Provide the (x, y) coordinate of the cell's center where the given text is located.  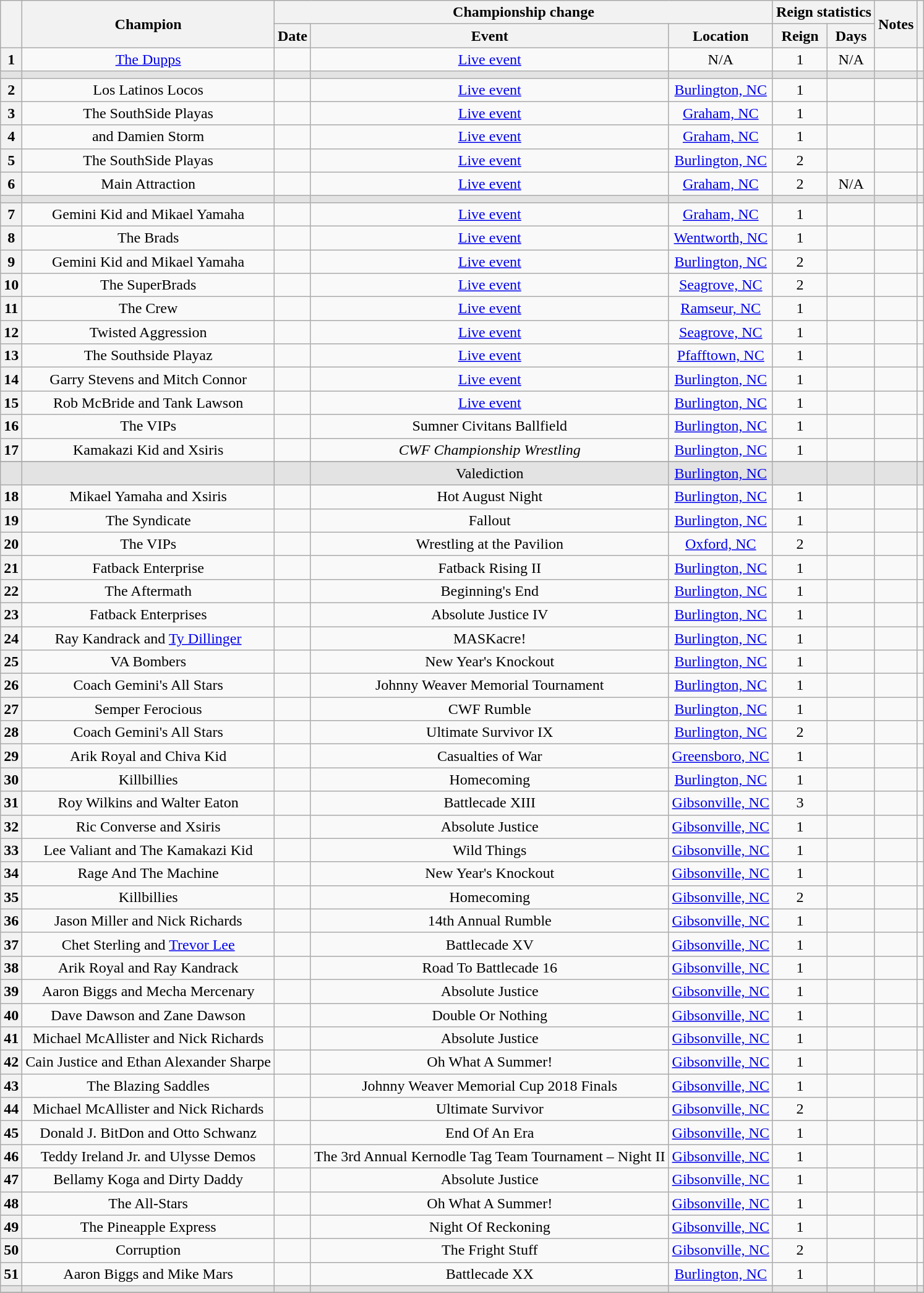
40 (11, 1015)
Ultimate Survivor IX (490, 732)
9 (11, 262)
18 (11, 497)
21 (11, 567)
Teddy Ireland Jr. and Ulysse Demos (148, 1156)
36 (11, 921)
Champion (148, 24)
Mikael Yamaha and Xsiris (148, 497)
The Brads (148, 238)
27 (11, 709)
The Syndicate (148, 520)
34 (11, 874)
28 (11, 732)
Location (721, 36)
41 (11, 1039)
37 (11, 944)
16 (11, 426)
Main Attraction (148, 184)
14th Annual Rumble (490, 921)
Garry Stevens and Mitch Connor (148, 379)
Aaron Biggs and Mecha Mercenary (148, 991)
8 (11, 238)
17 (11, 450)
46 (11, 1156)
33 (11, 850)
Donald J. BitDon and Otto Schwanz (148, 1133)
44 (11, 1109)
Chet Sterling and Trevor Lee (148, 944)
Reign (800, 36)
Ultimate Survivor (490, 1109)
The SuperBrads (148, 285)
Roy Wilkins and Walter Eaton (148, 803)
Double Or Nothing (490, 1015)
Battlecade XX (490, 1274)
Jason Miller and Nick Richards (148, 921)
15 (11, 403)
Oxford, NC (721, 544)
Casualties of War (490, 756)
22 (11, 591)
Twisted Aggression (148, 332)
51 (11, 1274)
Absolute Justice IV (490, 614)
Arik Royal and Ray Kandrack (148, 968)
39 (11, 991)
19 (11, 520)
26 (11, 685)
32 (11, 827)
Hot August Night (490, 497)
Sumner Civitans Ballfield (490, 426)
Kamakazi Kid and Xsiris (148, 450)
Pfafftown, NC (721, 356)
CWF Championship Wrestling (490, 450)
Wentworth, NC (721, 238)
Johnny Weaver Memorial Cup 2018 Finals (490, 1086)
43 (11, 1086)
Fallout (490, 520)
Ramseur, NC (721, 309)
Greensboro, NC (721, 756)
Rob McBride and Tank Lawson (148, 403)
42 (11, 1062)
and Damien Storm (148, 137)
29 (11, 756)
End Of An Era (490, 1133)
Event (490, 36)
Aaron Biggs and Mike Mars (148, 1274)
CWF Rumble (490, 709)
Arik Royal and Chiva Kid (148, 756)
Rage And The Machine (148, 874)
Beginning's End (490, 591)
35 (11, 897)
Championship change (523, 12)
Semper Ferocious (148, 709)
The Aftermath (148, 591)
25 (11, 662)
The All-Stars (148, 1203)
38 (11, 968)
Fatback Enterprises (148, 614)
48 (11, 1203)
The 3rd Annual Kernodle Tag Team Tournament – Night II (490, 1156)
The Fright Stuff (490, 1250)
10 (11, 285)
Dave Dawson and Zane Dawson (148, 1015)
Wild Things (490, 850)
24 (11, 638)
Cain Justice and Ethan Alexander Sharpe (148, 1062)
13 (11, 356)
6 (11, 184)
Lee Valiant and The Kamakazi Kid (148, 850)
23 (11, 614)
Night Of Reckoning (490, 1227)
The Dupps (148, 59)
Battlecade XIII (490, 803)
Ray Kandrack and Ty Dillinger (148, 638)
MASKacre! (490, 638)
47 (11, 1180)
12 (11, 332)
Reign statistics (824, 12)
Road To Battlecade 16 (490, 968)
Fatback Enterprise (148, 567)
The Crew (148, 309)
The Blazing Saddles (148, 1086)
Battlecade XV (490, 944)
The Pineapple Express (148, 1227)
Johnny Weaver Memorial Tournament (490, 685)
Date (292, 36)
The Southside Playaz (148, 356)
Corruption (148, 1250)
11 (11, 309)
Wrestling at the Pavilion (490, 544)
45 (11, 1133)
14 (11, 379)
Ric Converse and Xsiris (148, 827)
Notes (896, 24)
7 (11, 214)
Valediction (490, 473)
20 (11, 544)
50 (11, 1250)
Fatback Rising II (490, 567)
Los Latinos Locos (148, 90)
4 (11, 137)
31 (11, 803)
5 (11, 160)
Bellamy Koga and Dirty Daddy (148, 1180)
Days (851, 36)
30 (11, 780)
49 (11, 1227)
VA Bombers (148, 662)
